Pinpoint the cell where the given text exists, returning its [x, y] midpoint coordinate. 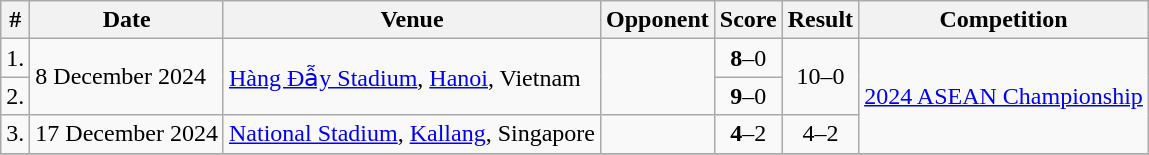
Venue [412, 20]
Date [127, 20]
9–0 [748, 96]
10–0 [820, 77]
8 December 2024 [127, 77]
Result [820, 20]
Score [748, 20]
Opponent [657, 20]
Hàng Đẫy Stadium, Hanoi, Vietnam [412, 77]
8–0 [748, 58]
17 December 2024 [127, 134]
2024 ASEAN Championship [1004, 96]
# [16, 20]
1. [16, 58]
2. [16, 96]
3. [16, 134]
Competition [1004, 20]
National Stadium, Kallang, Singapore [412, 134]
